Capture the cell that displays the provided text and extract its (X, Y) central coordinate. 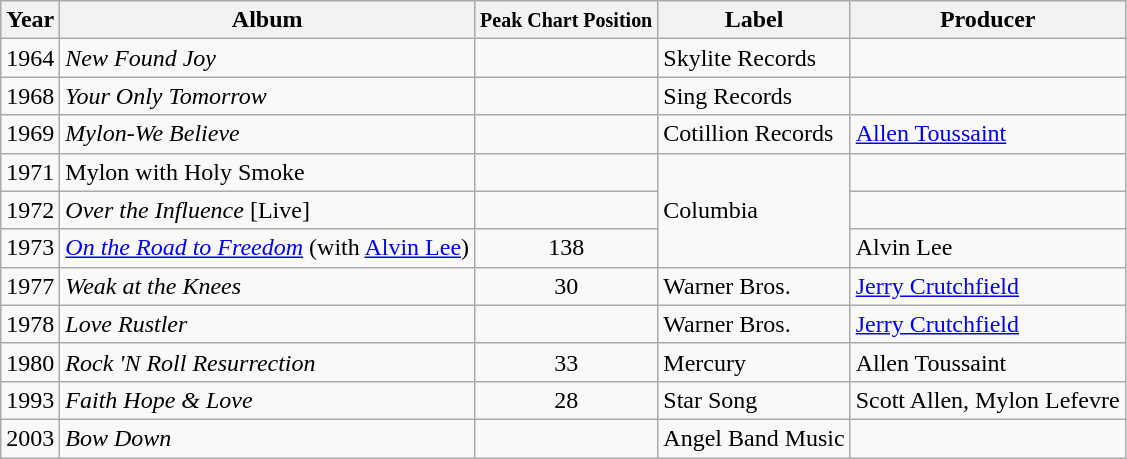
1977 (30, 286)
On the Road to Freedom (with Alvin Lee) (268, 248)
1964 (30, 58)
Label (754, 20)
Mylon with Holy Smoke (268, 172)
2003 (30, 438)
Producer (988, 20)
Love Rustler (268, 324)
Year (30, 20)
1969 (30, 134)
Album (268, 20)
Scott Allen, Mylon Lefevre (988, 400)
1968 (30, 96)
138 (566, 248)
Over the Influence [Live] (268, 210)
Star Song (754, 400)
New Found Joy (268, 58)
Cotillion Records (754, 134)
1973 (30, 248)
Mercury (754, 362)
1980 (30, 362)
1978 (30, 324)
1993 (30, 400)
Bow Down (268, 438)
Columbia (754, 210)
1971 (30, 172)
Alvin Lee (988, 248)
Mylon-We Believe (268, 134)
Skylite Records (754, 58)
Rock 'N Roll Resurrection (268, 362)
Angel Band Music (754, 438)
Sing Records (754, 96)
Weak at the Knees (268, 286)
30 (566, 286)
Your Only Tomorrow (268, 96)
1972 (30, 210)
28 (566, 400)
33 (566, 362)
Peak Chart Position (566, 20)
Faith Hope & Love (268, 400)
